Capture the cell that displays the provided text and extract its [x, y] central coordinate. 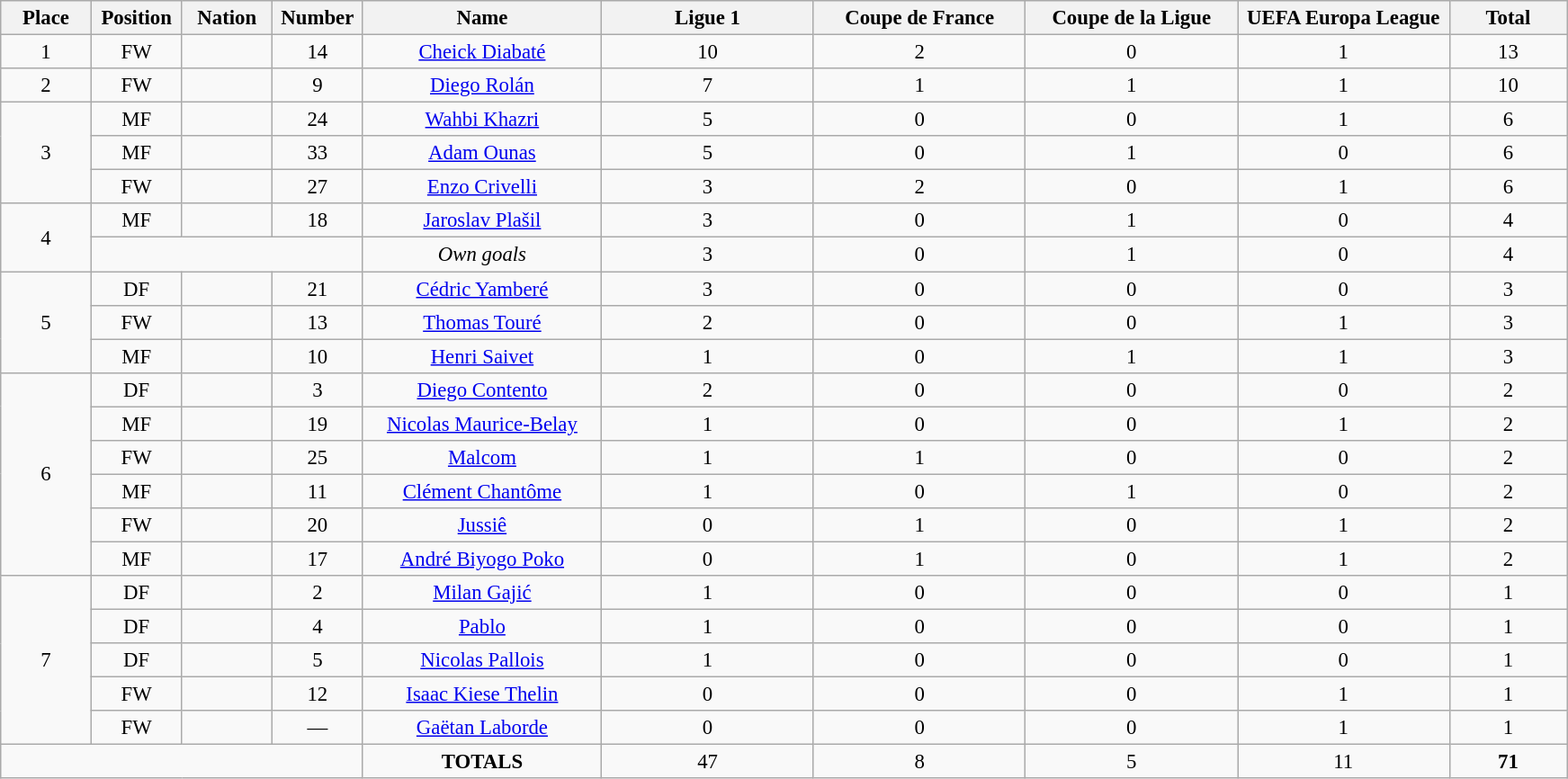
27 [318, 187]
Nicolas Pallois [482, 660]
Cédric Yamberé [482, 289]
Henri Saivet [482, 356]
Nicolas Maurice-Belay [482, 424]
25 [318, 458]
20 [318, 525]
Place [47, 18]
Ligue 1 [708, 18]
12 [318, 694]
Nation [227, 18]
Milan Gajić [482, 593]
Gaëtan Laborde [482, 728]
Total [1508, 18]
Adam Ounas [482, 153]
Jussiê [482, 525]
Position [137, 18]
Number [318, 18]
19 [318, 424]
Pablo [482, 627]
14 [318, 52]
Coupe de la Ligue [1132, 18]
33 [318, 153]
24 [318, 120]
8 [919, 762]
Diego Contento [482, 389]
Jaroslav Plašil [482, 220]
Thomas Touré [482, 322]
17 [318, 559]
Clément Chantôme [482, 491]
9 [318, 85]
André Biyogo Poko [482, 559]
Diego Rolán [482, 85]
18 [318, 220]
Cheick Diabaté [482, 52]
Isaac Kiese Thelin [482, 694]
TOTALS [482, 762]
Enzo Crivelli [482, 187]
21 [318, 289]
UEFA Europa League [1344, 18]
47 [708, 762]
Malcom [482, 458]
Coupe de France [919, 18]
Own goals [482, 255]
Name [482, 18]
Wahbi Khazri [482, 120]
— [318, 728]
71 [1508, 762]
